Find where the given text appears and provide that cell's center as [X, Y] coordinate. 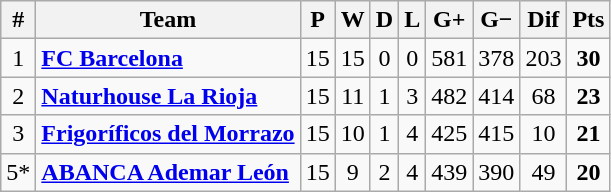
49 [544, 172]
Dif [544, 20]
Naturhouse La Rioja [168, 96]
20 [588, 172]
30 [588, 58]
414 [496, 96]
Frigoríficos del Morrazo [168, 134]
482 [450, 96]
5* [18, 172]
W [352, 20]
11 [352, 96]
415 [496, 134]
D [384, 20]
439 [450, 172]
9 [352, 172]
L [412, 20]
Pts [588, 20]
390 [496, 172]
P [318, 20]
G+ [450, 20]
68 [544, 96]
ABANCA Ademar León [168, 172]
378 [496, 58]
Team [168, 20]
FC Barcelona [168, 58]
23 [588, 96]
203 [544, 58]
425 [450, 134]
21 [588, 134]
581 [450, 58]
G− [496, 20]
# [18, 20]
